Return the [x, y] coordinate for the center point of the cell that contains the specified text.  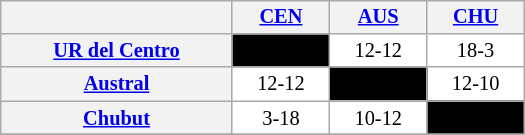
UR del Centro [117, 51]
12-10 [476, 84]
Chubut [117, 118]
3-18 [280, 118]
18-3 [476, 51]
CHU [476, 17]
10-12 [378, 118]
Austral [117, 84]
CEN [280, 17]
AUS [378, 17]
